Return (X, Y) of the center of cell containing provided text 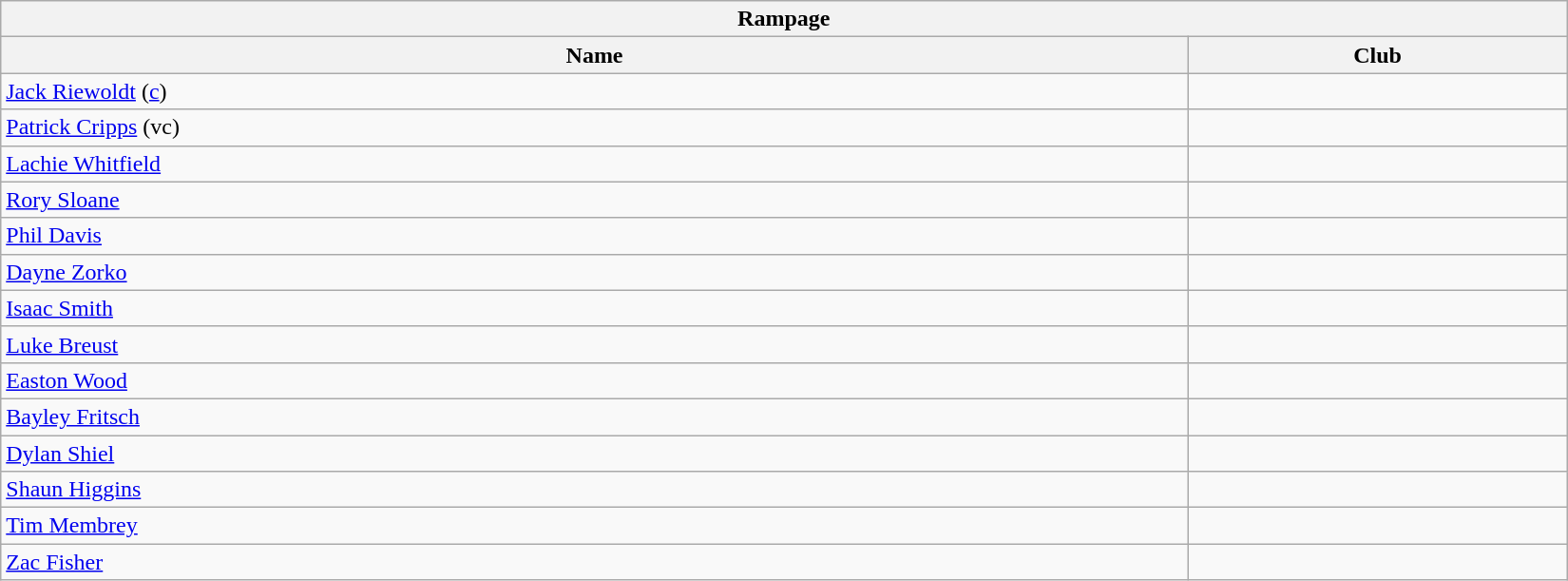
Easton Wood (595, 380)
Shaun Higgins (595, 490)
Tim Membrey (595, 526)
Jack Riewoldt (c) (595, 91)
Club (1377, 55)
Name (595, 55)
Lachie Whitfield (595, 164)
Rampage (784, 19)
Bayley Fritsch (595, 416)
Dayne Zorko (595, 272)
Phil Davis (595, 236)
Luke Breust (595, 344)
Rory Sloane (595, 200)
Zac Fisher (595, 562)
Dylan Shiel (595, 454)
Patrick Cripps (vc) (595, 127)
Isaac Smith (595, 308)
